From the cell containing the given text, extract its center point as (x, y) coordinate. 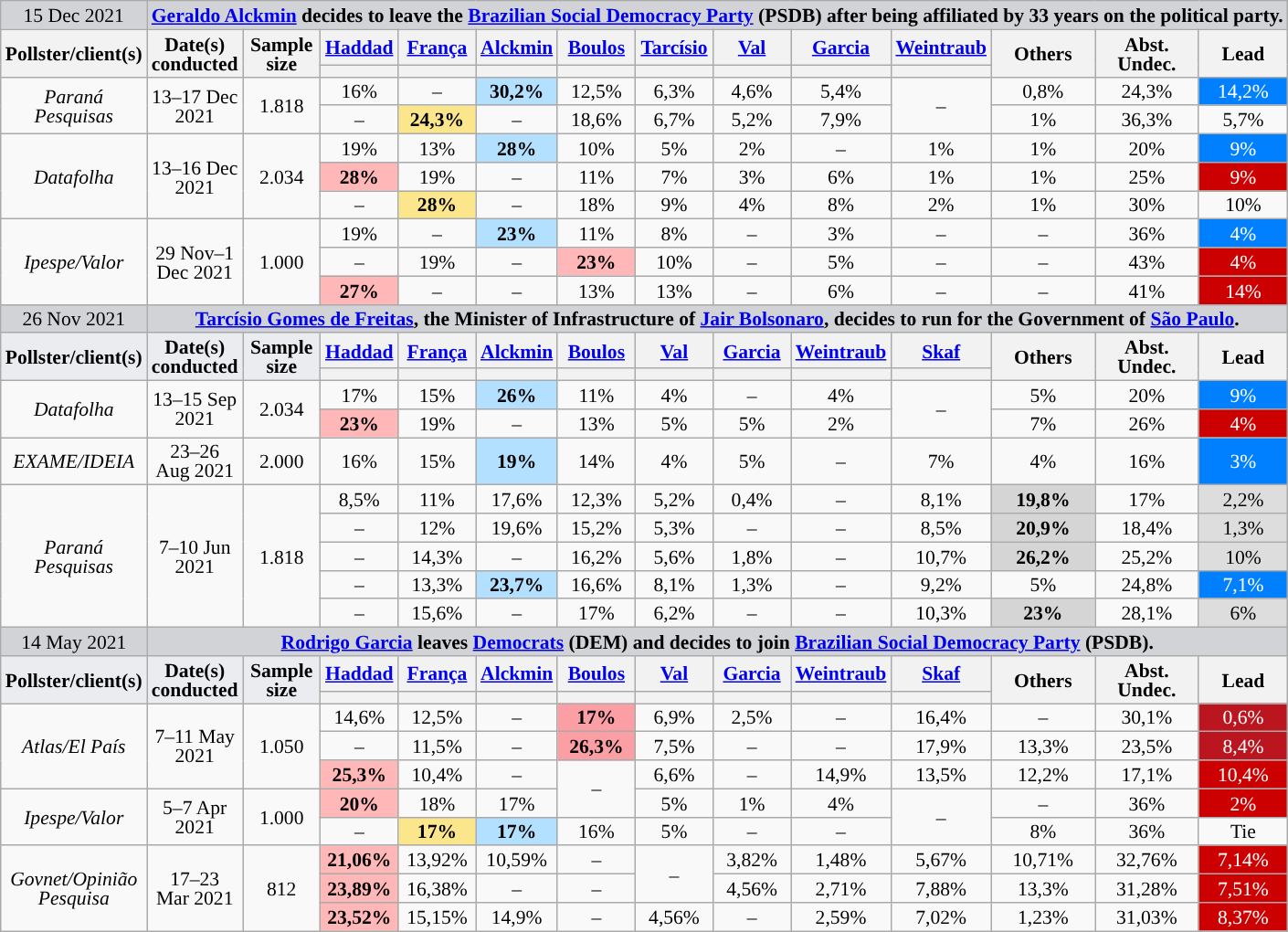
30% (1147, 205)
13–15 Sep 2021 (195, 409)
15,6% (437, 614)
17–23 Mar 2021 (195, 888)
7,1% (1243, 585)
23,7% (517, 585)
15 Dec 2021 (74, 15)
31,03% (1147, 917)
2,2% (1243, 499)
16,6% (596, 585)
13,5% (941, 775)
17,1% (1147, 775)
18,6% (596, 121)
7,5% (674, 746)
23,5% (1147, 746)
32,76% (1147, 861)
16,38% (437, 888)
812 (281, 888)
7,14% (1243, 861)
EXAME/IDEIA (74, 461)
30,1% (1147, 718)
10,59% (517, 861)
Tarcísio (674, 48)
1,23% (1043, 917)
18,4% (1147, 528)
7,88% (941, 888)
5–7 Apr 2021 (195, 817)
8,4% (1243, 746)
4,6% (753, 91)
41% (1147, 291)
5,3% (674, 528)
23,52% (360, 917)
17,9% (941, 746)
Tie (1243, 831)
Atlas/El País (74, 746)
10,7% (941, 556)
31,28% (1147, 888)
16,4% (941, 718)
6,7% (674, 121)
6,9% (674, 718)
19,6% (517, 528)
14 May 2021 (74, 641)
14,2% (1243, 91)
19,8% (1043, 499)
2,59% (841, 917)
43% (1147, 261)
2.000 (281, 461)
11,5% (437, 746)
0,4% (753, 499)
24,8% (1147, 585)
9,2% (941, 585)
12,3% (596, 499)
0,8% (1043, 91)
12,2% (1043, 775)
17,6% (517, 499)
1.050 (281, 746)
23,89% (360, 888)
1,8% (753, 556)
7–10 Jun 2021 (195, 556)
Tarcísio Gomes de Freitas, the Minister of Infrastructure of Jair Bolsonaro, decides to run for the Government of São Paulo. (718, 318)
26,3% (596, 746)
10,71% (1043, 861)
12% (437, 528)
15,2% (596, 528)
6,3% (674, 91)
7,51% (1243, 888)
5,7% (1243, 121)
36,3% (1147, 121)
7–11 May 2021 (195, 746)
20,9% (1043, 528)
7,9% (841, 121)
25% (1147, 177)
26,2% (1043, 556)
16,2% (596, 556)
25,3% (360, 775)
8,37% (1243, 917)
23–26 Aug 2021 (195, 461)
15,15% (437, 917)
5,4% (841, 91)
14,3% (437, 556)
0,6% (1243, 718)
26 Nov 2021 (74, 318)
30,2% (517, 91)
2,71% (841, 888)
6,6% (674, 775)
10,3% (941, 614)
29 Nov–1 Dec 2021 (195, 261)
28,1% (1147, 614)
21,06% (360, 861)
14,6% (360, 718)
13–16 Dec 2021 (195, 177)
13,92% (437, 861)
Rodrigo Garcia leaves Democrats (DEM) and decides to join Brazilian Social Democracy Party (PSDB). (718, 641)
25,2% (1147, 556)
5,67% (941, 861)
Geraldo Alckmin decides to leave the Brazilian Social Democracy Party (PSDB) after being affiliated by 33 years on the political party. (718, 15)
27% (360, 291)
3,82% (753, 861)
Govnet/Opinião Pesquisa (74, 888)
6,2% (674, 614)
7,02% (941, 917)
13–17 Dec 2021 (195, 105)
5,6% (674, 556)
1,48% (841, 861)
2,5% (753, 718)
